Identify which cell holds the provided text, then report its [X, Y] central coordinate. 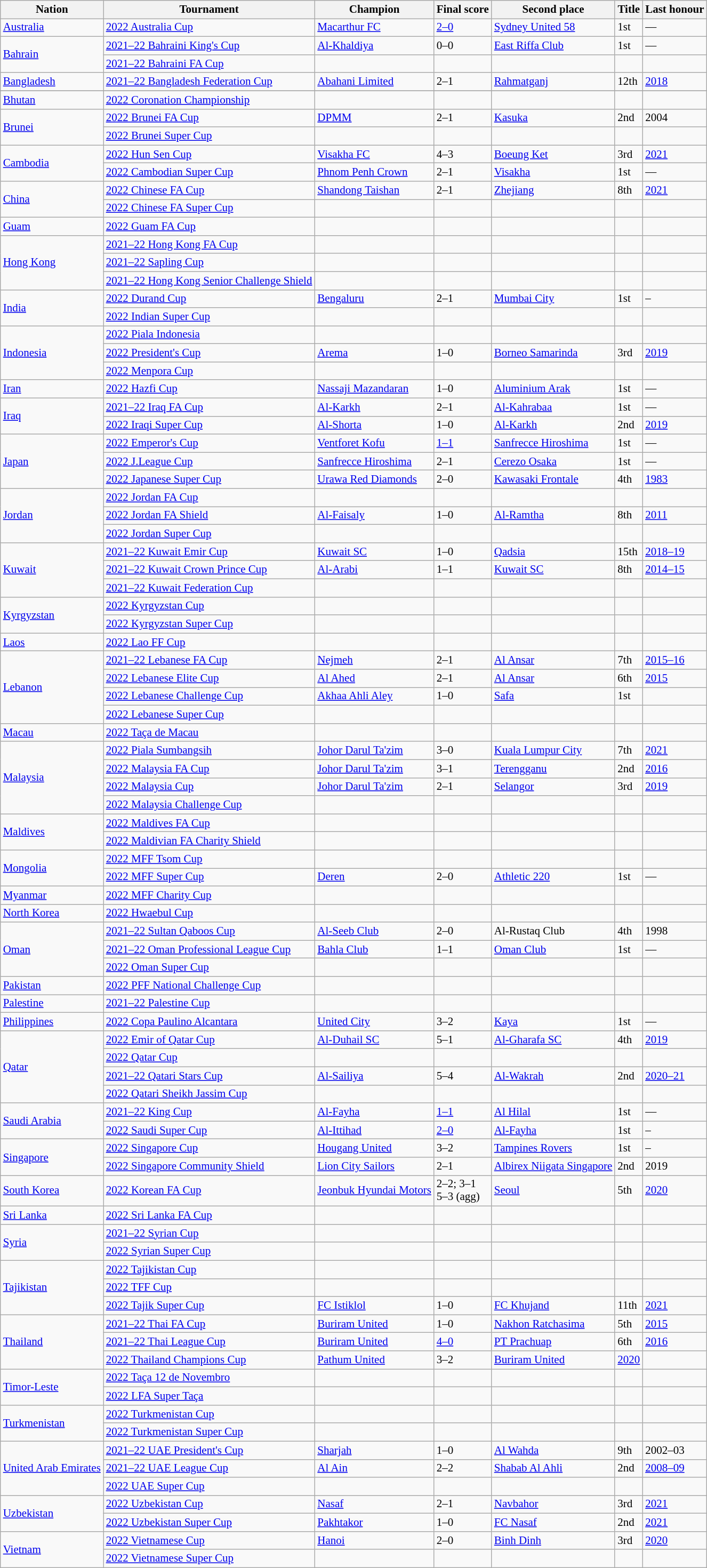
2022 J.League Cup [209, 461]
9th [629, 1450]
2022 PFF National Challenge Cup [209, 986]
2022 Emir of Qatar Cup [209, 1040]
Visakha FC [374, 154]
2022 Singapore Cup [209, 1148]
2022 Lebanese Elite Cup [209, 678]
Tajikistan [52, 1287]
2022 Australia Cup [209, 28]
2022 Jordan Super Cup [209, 534]
Cambodia [52, 163]
2022 Singapore Community Shield [209, 1166]
2022 Hazfi Cup [209, 389]
2021–22 Bahraini King's Cup [209, 46]
Iraq [52, 416]
2021–22 Kuwait Federation Cup [209, 588]
2022 Jordan FA Cup [209, 498]
United City [374, 1022]
Bahrain [52, 55]
Second place [553, 10]
Safa [553, 697]
Mongolia [52, 868]
2022 Turkmenistan Cup [209, 1414]
2022 Chinese FA Cup [209, 190]
Myanmar [52, 895]
Oman [52, 949]
Al-Arabi [374, 570]
2018 [674, 82]
Al-Sailiya [374, 1076]
2022 Qatari Sheikh Jassim Cup [209, 1094]
Bangladesh [52, 82]
Thailand [52, 1342]
2022 Jordan FA Shield [209, 516]
2021–22 Thai League Cup [209, 1342]
Sri Lanka [52, 1215]
2021–22 Kuwait Crown Prince Cup [209, 570]
4–0 [463, 1342]
Saudi Arabia [52, 1121]
2022 MFF Tsom Cup [209, 859]
2021–22 Sultan Qaboos Cup [209, 931]
2022 UAE Super Cup [209, 1486]
4–3 [463, 154]
Kuwait [52, 570]
5–1 [463, 1040]
Iran [52, 389]
2022 Guam FA Cup [209, 226]
2022 Coronation Championship [209, 100]
2022 Maldives FA Cup [209, 823]
2022 Iraqi Super Cup [209, 425]
Indonesia [52, 353]
Title [629, 10]
Al-Gharafa SC [553, 1040]
2022 Cambodian Super Cup [209, 172]
2022 MFF Charity Cup [209, 895]
Al Hilal [553, 1112]
Phnom Penh Crown [374, 172]
Nasaf [374, 1505]
2021–22 Iraq FA Cup [209, 407]
India [52, 308]
Selangor [553, 787]
Visakha [553, 172]
Hong Kong [52, 262]
2022 Thailand Champions Cup [209, 1360]
1983 [674, 479]
Final score [463, 10]
Lion City Sailors [374, 1166]
Bengaluru [374, 299]
2022 Tajikistan Cup [209, 1269]
2022 Menpora Cup [209, 371]
Kuala Lumpur City [553, 750]
Tampines Rovers [553, 1148]
Boeung Ket [553, 154]
2004 [674, 118]
Kyrgyzstan [52, 615]
12th [629, 82]
Turkmenistan [52, 1423]
2022 Hwaebul Cup [209, 913]
2022 Lao FF Cup [209, 642]
2022 Malaysia Challenge Cup [209, 805]
2018–19 [674, 551]
Aluminium Arak [553, 389]
15th [629, 551]
North Korea [52, 913]
2021–22 King Cup [209, 1112]
Pakhtakor [374, 1523]
2021–22 Bahraini FA Cup [209, 63]
0–0 [463, 46]
Abahani Limited [374, 82]
Al-Khaldiya [374, 46]
Albirex Niigata Singapore [553, 1166]
Jordan [52, 516]
2022 Piala Indonesia [209, 335]
Urawa Red Diamonds [374, 479]
2022 Turkmenistan Super Cup [209, 1432]
Mumbai City [553, 299]
2021–22 Hong Kong FA Cup [209, 244]
1998 [674, 931]
Jeonbuk Hyundai Motors [374, 1191]
Hougang United [374, 1148]
2021–22 Bangladesh Federation Cup [209, 82]
Seoul [553, 1191]
2022 Lebanese Super Cup [209, 714]
Maldives [52, 832]
2022 Sri Lanka FA Cup [209, 1215]
2022 Lebanese Challenge Cup [209, 697]
Kaya [553, 1022]
2022 Qatar Cup [209, 1058]
2021–22 Oman Professional League Cup [209, 949]
2022 Vietnamese Super Cup [209, 1558]
Brunei [52, 127]
3–1 [463, 769]
2022 Syrian Super Cup [209, 1251]
FC Nasaf [553, 1523]
2022 Malaysia FA Cup [209, 769]
2022 Saudi Super Cup [209, 1130]
2022 LFA Super Taça [209, 1396]
Navbahor [553, 1505]
Al-Ittihad [374, 1130]
Malaysia [52, 778]
Singapore [52, 1157]
Laos [52, 642]
Bahla Club [374, 949]
Sharjah [374, 1450]
Nassaji Mazandaran [374, 389]
Japan [52, 461]
2022 Taça 12 de Novembro [209, 1378]
2022 Chinese FA Super Cup [209, 209]
Al Wahda [553, 1450]
2021–22 Hong Kong Senior Challenge Shield [209, 281]
Guam [52, 226]
Oman Club [553, 949]
Qadsia [553, 551]
Akhaa Ahli Aley [374, 697]
2022 Brunei FA Cup [209, 118]
Qatar [52, 1067]
Tournament [209, 10]
Al-Faisaly [374, 516]
2022 Vietnamese Cup [209, 1541]
2014–15 [674, 570]
2022 Malaysia Cup [209, 787]
2022 Korean FA Cup [209, 1191]
Cerezo Osaka [553, 461]
United Arab Emirates [52, 1468]
Hanoi [374, 1541]
Al Ain [374, 1468]
2021–22 Qatari Stars Cup [209, 1076]
Kasuka [553, 118]
2021–22 UAE President's Cup [209, 1450]
PT Prachuap [553, 1342]
Nejmeh [374, 660]
Nation [52, 10]
Bhutan [52, 100]
FC Khujand [553, 1306]
Syria [52, 1242]
2021–22 Lebanese FA Cup [209, 660]
Borneo Samarinda [553, 353]
Australia [52, 28]
2022 Maldivian FA Charity Shield [209, 841]
3–0 [463, 750]
2–2; 3–15–3 (agg) [463, 1191]
Vietnam [52, 1550]
Shandong Taishan [374, 190]
5–4 [463, 1076]
2022 Uzbekistan Cup [209, 1505]
Champion [374, 10]
Al Ahed [374, 678]
Macau [52, 732]
2022 President's Cup [209, 353]
2008–09 [674, 1468]
2021–22 Palestine Cup [209, 1004]
Terengganu [553, 769]
2022 Tajik Super Cup [209, 1306]
2022 Indian Super Cup [209, 317]
Athletic 220 [553, 877]
2022 Copa Paulino Alcantara [209, 1022]
Al-Kahrabaa [553, 407]
Macarthur FC [374, 28]
Philippines [52, 1022]
Palestine [52, 1004]
Ventforet Kofu [374, 443]
Al-Rustaq Club [553, 931]
2022 Durand Cup [209, 299]
Pathum United [374, 1360]
2022 Kyrgyzstan Cup [209, 606]
Sydney United 58 [553, 28]
Nakhon Ratchasima [553, 1324]
Al-Duhail SC [374, 1040]
Binh Dinh [553, 1541]
2022 MFF Super Cup [209, 877]
Al-Shorta [374, 425]
2002–03 [674, 1450]
2021–22 Kuwait Emir Cup [209, 551]
2022 TFF Cup [209, 1287]
2011 [674, 516]
2022 Kyrgyzstan Super Cup [209, 624]
2021–22 UAE League Cup [209, 1468]
Timor-Leste [52, 1387]
Shabab Al Ahli [553, 1468]
East Riffa Club [553, 46]
Al-Wakrah [553, 1076]
Arema [374, 353]
2022 Oman Super Cup [209, 967]
2021–22 Sapling Cup [209, 262]
South Korea [52, 1191]
2022 Brunei Super Cup [209, 136]
Uzbekistan [52, 1514]
DPMM [374, 118]
2–2 [463, 1468]
Al-Seeb Club [374, 931]
2021–22 Syrian Cup [209, 1233]
Rahmatganj [553, 82]
2022 Emperor's Cup [209, 443]
Pakistan [52, 986]
2022 Hun Sen Cup [209, 154]
2022 Uzbekistan Super Cup [209, 1523]
2022 Taça de Macau [209, 732]
China [52, 199]
2020–21 [674, 1076]
Lebanon [52, 687]
Zhejiang [553, 190]
2015–16 [674, 660]
Al-Ramtha [553, 516]
2022 Japanese Super Cup [209, 479]
FC Istiklol [374, 1306]
Deren [374, 877]
2021–22 Thai FA Cup [209, 1324]
Kawasaki Frontale [553, 479]
Last honour [674, 10]
11th [629, 1306]
2022 Piala Sumbangsih [209, 750]
